Search for the cell housing the specified text and yield its (X, Y) center coordinate. 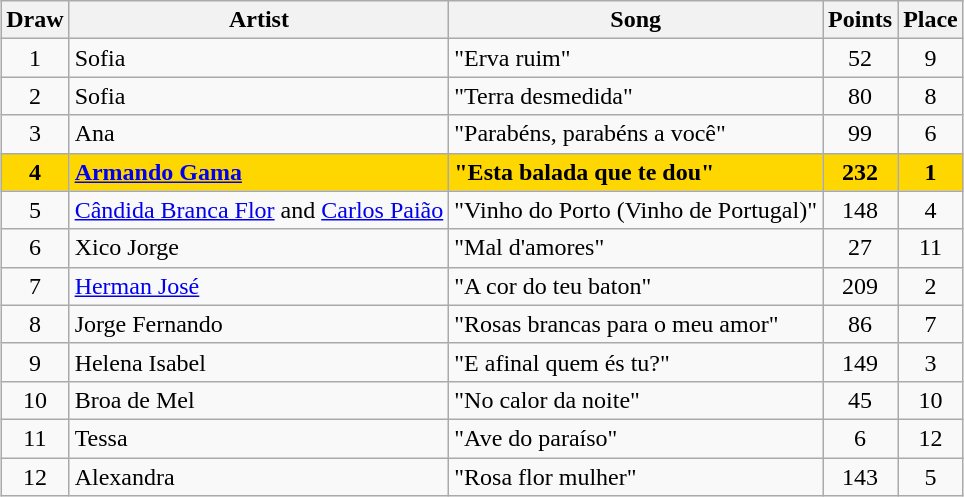
"Vinho do Porto (Vinho de Portugal)" (636, 210)
"Esta balada que te dou" (636, 172)
Draw (35, 20)
Points (860, 20)
"No calor da noite" (636, 400)
Xico Jorge (259, 248)
Armando Gama (259, 172)
149 (860, 362)
143 (860, 477)
Herman José (259, 286)
Artist (259, 20)
"Rosa flor mulher" (636, 477)
"Mal d'amores" (636, 248)
Jorge Fernando (259, 324)
Helena Isabel (259, 362)
Alexandra (259, 477)
99 (860, 134)
Cândida Branca Flor and Carlos Paião (259, 210)
"Terra desmedida" (636, 96)
52 (860, 58)
"Rosas brancas para o meu amor" (636, 324)
209 (860, 286)
232 (860, 172)
Place (931, 20)
"E afinal quem és tu?" (636, 362)
148 (860, 210)
Tessa (259, 438)
Song (636, 20)
45 (860, 400)
Ana (259, 134)
"Parabéns, parabéns a você" (636, 134)
Broa de Mel (259, 400)
"A cor do teu baton" (636, 286)
86 (860, 324)
27 (860, 248)
"Erva ruim" (636, 58)
"Ave do paraíso" (636, 438)
80 (860, 96)
